Search for the cell housing the specified text and yield its (x, y) center coordinate. 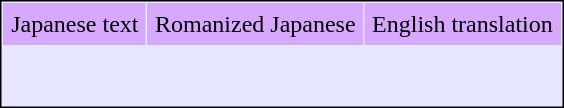
Romanized Japanese (256, 24)
Japanese text (75, 24)
English translation (463, 24)
